From the cell containing the given text, extract its center point as (x, y) coordinate. 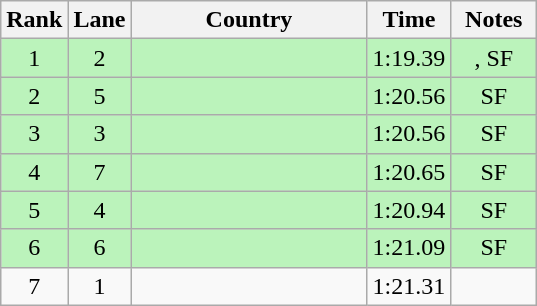
1:21.09 (409, 248)
Country (249, 20)
Time (409, 20)
Lane (100, 20)
1:19.39 (409, 58)
1:20.65 (409, 172)
Rank (34, 20)
Notes (494, 20)
1:20.94 (409, 210)
1:21.31 (409, 286)
, SF (494, 58)
